Identify which cell holds the provided text, then report its [X, Y] central coordinate. 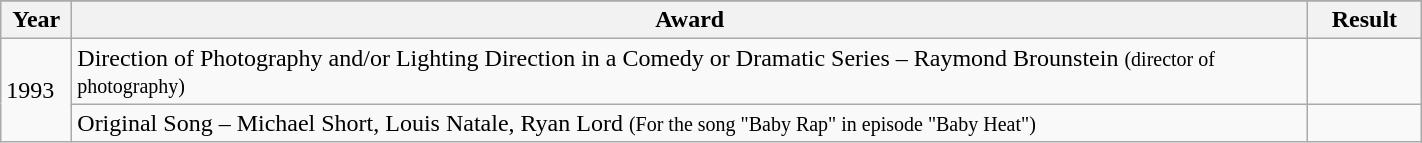
Direction of Photography and/or Lighting Direction in a Comedy or Dramatic Series – Raymond Brounstein (director of photography) [690, 72]
Year [36, 20]
1993 [36, 90]
Award [690, 20]
Result [1365, 20]
Original Song – Michael Short, Louis Natale, Ryan Lord (For the song "Baby Rap" in episode "Baby Heat") [690, 123]
